Capture the cell that displays the provided text and extract its (X, Y) central coordinate. 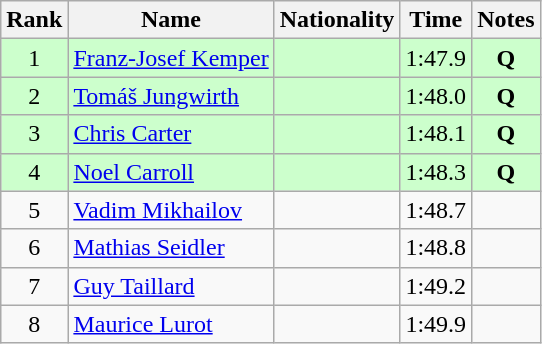
Rank (34, 20)
1:49.9 (436, 324)
Maurice Lurot (171, 324)
6 (34, 248)
8 (34, 324)
3 (34, 134)
1:49.2 (436, 286)
Tomáš Jungwirth (171, 96)
5 (34, 210)
2 (34, 96)
Time (436, 20)
1:48.7 (436, 210)
1:47.9 (436, 58)
Mathias Seidler (171, 248)
Name (171, 20)
1:48.0 (436, 96)
4 (34, 172)
Nationality (337, 20)
Guy Taillard (171, 286)
Notes (506, 20)
1:48.1 (436, 134)
Franz-Josef Kemper (171, 58)
7 (34, 286)
1:48.8 (436, 248)
Noel Carroll (171, 172)
Vadim Mikhailov (171, 210)
Chris Carter (171, 134)
1:48.3 (436, 172)
1 (34, 58)
